Capture the cell that displays the provided text and extract its (X, Y) central coordinate. 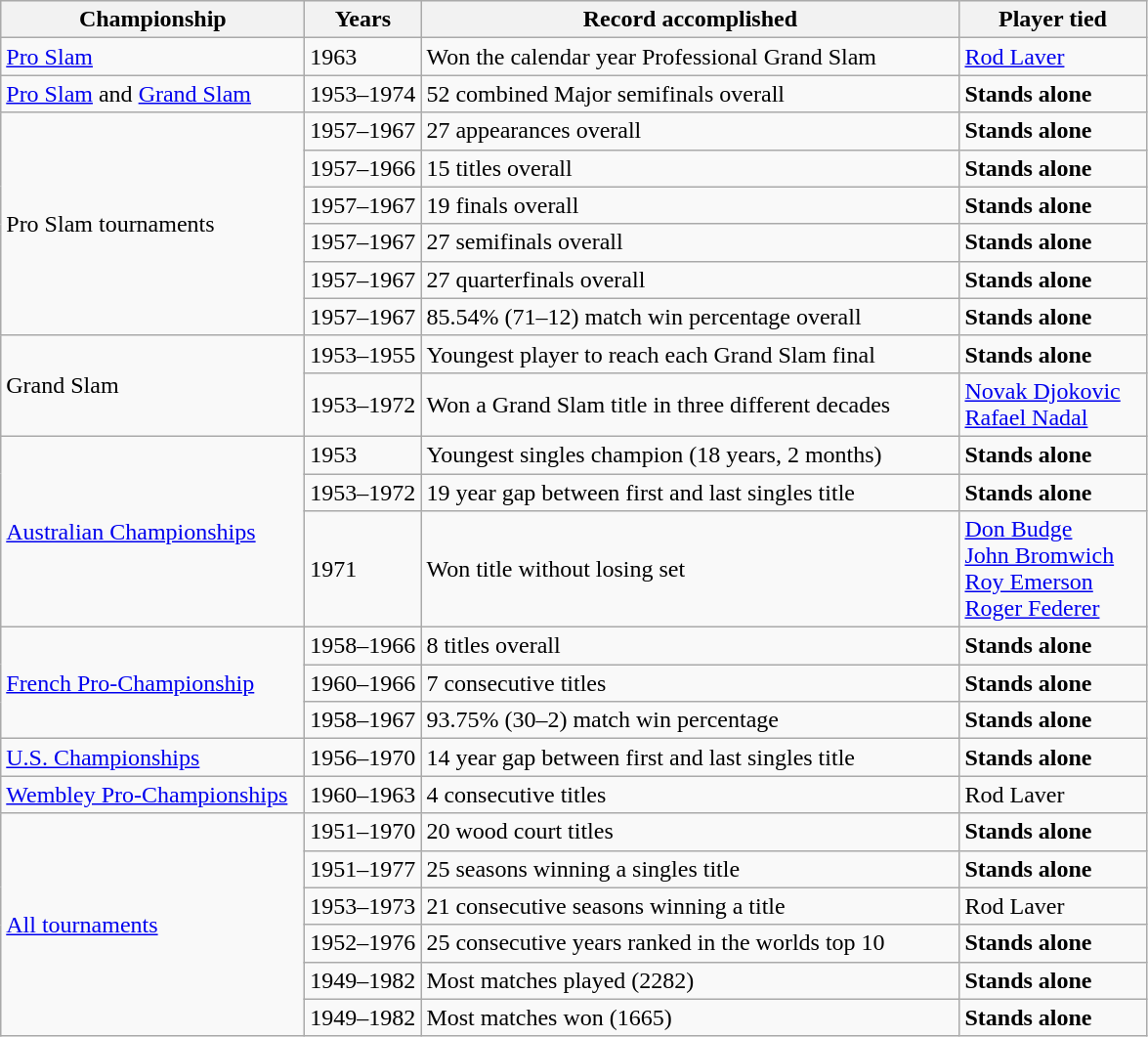
1956–1970 (363, 757)
15 titles overall (690, 168)
27 appearances overall (690, 131)
1953 (363, 454)
1958–1967 (363, 720)
Years (363, 20)
Australian Championships (152, 532)
Youngest singles champion (18 years, 2 months) (690, 454)
1960–1963 (363, 795)
Pro Slam tournaments (152, 224)
Record accomplished (690, 20)
14 year gap between first and last singles title (690, 757)
Wembley Pro-Championships (152, 795)
20 wood court titles (690, 832)
Player tied (1053, 20)
7 consecutive titles (690, 683)
French Pro-Championship (152, 683)
27 semifinals overall (690, 242)
4 consecutive titles (690, 795)
Won the calendar year Professional Grand Slam (690, 57)
U.S. Championships (152, 757)
1951–1977 (363, 869)
52 combined Major semifinals overall (690, 94)
93.75% (30–2) match win percentage (690, 720)
1953–1973 (363, 906)
1953–1974 (363, 94)
All tournaments (152, 925)
Championship (152, 20)
21 consecutive seasons winning a title (690, 906)
27 quarterfinals overall (690, 280)
25 seasons winning a singles title (690, 869)
Grand Slam (152, 385)
1953–1955 (363, 354)
Most matches played (2282) (690, 980)
1971 (363, 569)
19 finals overall (690, 205)
1951–1970 (363, 832)
Don BudgeJohn BromwichRoy EmersonRoger Federer (1053, 569)
Pro Slam (152, 57)
1957–1966 (363, 168)
Pro Slam and Grand Slam (152, 94)
25 consecutive years ranked in the worlds top 10 (690, 943)
Novak Djokovic Rafael Nadal (1053, 405)
Most matches won (1665) (690, 1017)
19 year gap between first and last singles title (690, 492)
85.54% (71–12) match win percentage overall (690, 317)
Won title without losing set (690, 569)
Youngest player to reach each Grand Slam final (690, 354)
8 titles overall (690, 646)
1960–1966 (363, 683)
1963 (363, 57)
1952–1976 (363, 943)
Won a Grand Slam title in three different decades (690, 405)
1958–1966 (363, 646)
